For the text-containing cell, return its midpoint in [X, Y] coordinate format. 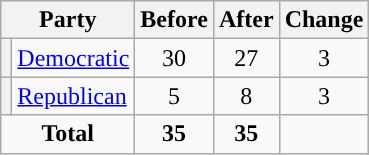
30 [174, 58]
Republican [74, 96]
5 [174, 96]
Change [324, 20]
8 [246, 96]
Party [68, 20]
Before [174, 20]
Total [68, 134]
27 [246, 58]
Democratic [74, 58]
After [246, 20]
